Provide the (x, y) coordinate of the cell's center where the given text is located.  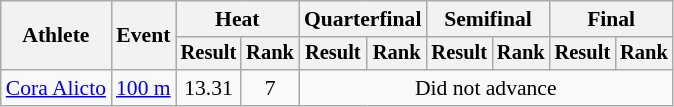
Athlete (56, 36)
Event (144, 36)
7 (270, 88)
Quarterfinal (363, 19)
Heat (238, 19)
Final (612, 19)
Cora Alicto (56, 88)
100 m (144, 88)
Semifinal (488, 19)
13.31 (209, 88)
Did not advance (486, 88)
